Capture the cell that displays the provided text and extract its [X, Y] central coordinate. 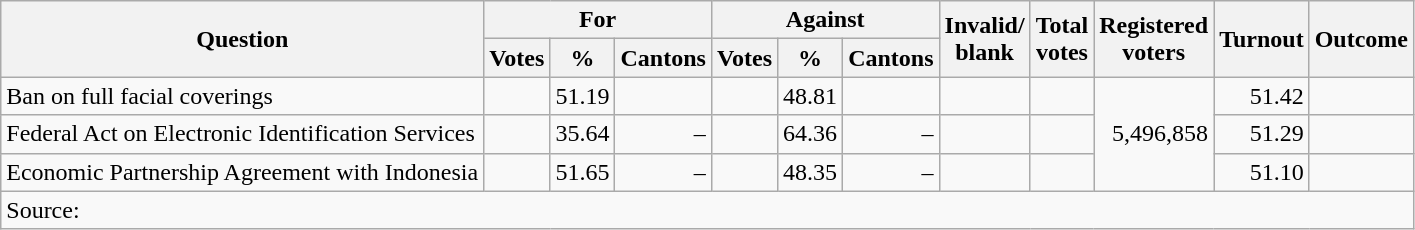
51.29 [1262, 134]
Economic Partnership Agreement with Indonesia [242, 172]
35.64 [582, 134]
48.81 [810, 96]
51.65 [582, 172]
Federal Act on Electronic Identification Services [242, 134]
Registeredvoters [1154, 39]
Turnout [1262, 39]
Question [242, 39]
Totalvotes [1062, 39]
Outcome [1361, 39]
Invalid/blank [984, 39]
64.36 [810, 134]
Against [825, 20]
51.10 [1262, 172]
5,496,858 [1154, 134]
Ban on full facial coverings [242, 96]
51.42 [1262, 96]
48.35 [810, 172]
51.19 [582, 96]
Source: [708, 210]
For [598, 20]
